From the cell containing the given text, extract its center point as (X, Y) coordinate. 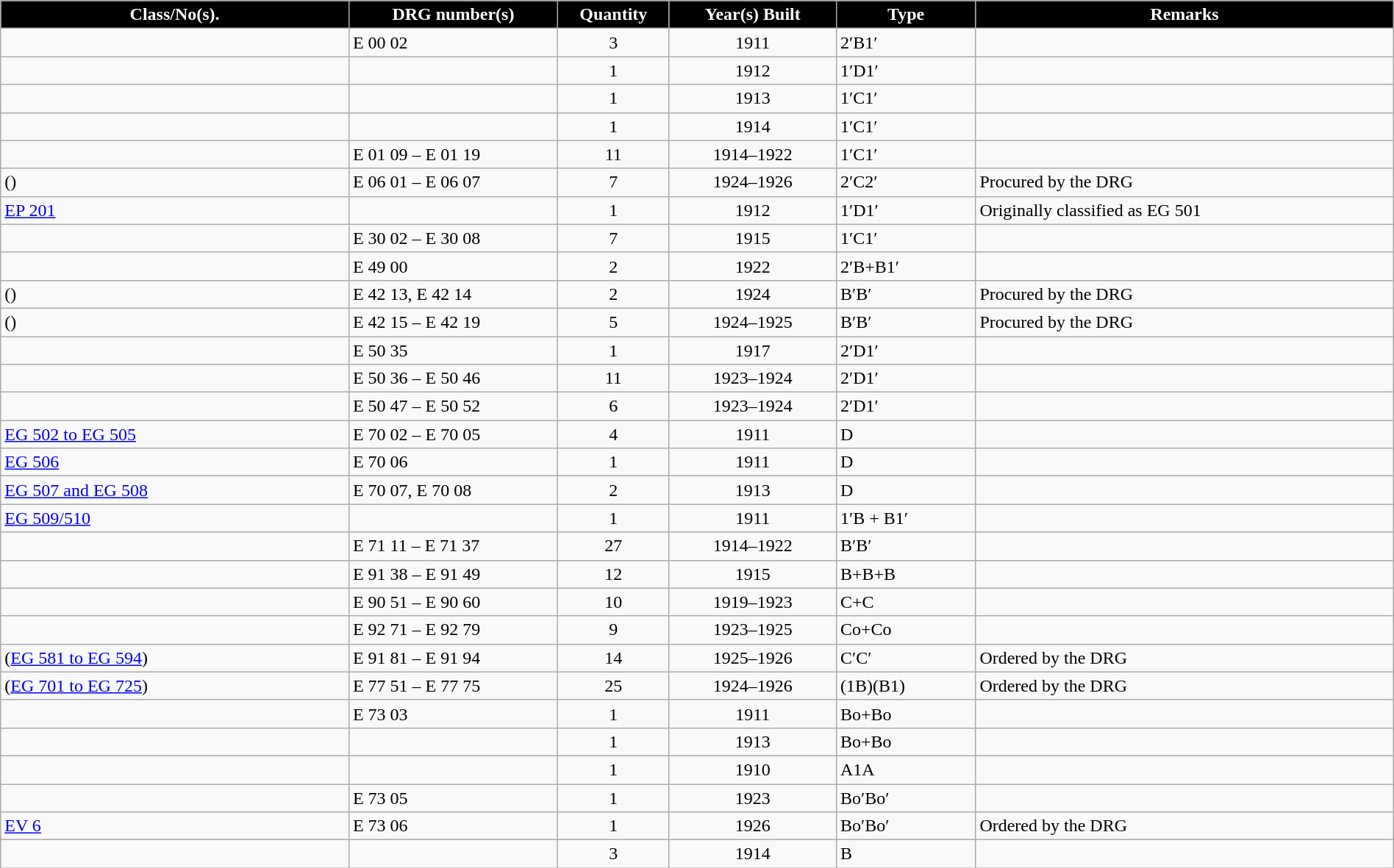
EV 6 (175, 826)
1′B + B1′ (906, 518)
E 77 51 – E 77 75 (453, 686)
1923–1925 (753, 630)
2′C2′ (906, 182)
1923 (753, 797)
14 (614, 658)
E 91 81 – E 91 94 (453, 658)
E 50 36 – E 50 46 (453, 379)
E 70 06 (453, 462)
(EG 581 to EG 594) (175, 658)
EP 201 (175, 210)
5 (614, 322)
1924 (753, 294)
10 (614, 602)
2′B+B1′ (906, 266)
E 50 47 – E 50 52 (453, 406)
1910 (753, 770)
Co+Co (906, 630)
E 42 13, E 42 14 (453, 294)
1924–1925 (753, 322)
E 00 02 (453, 43)
Class/No(s). (175, 15)
E 71 11 – E 71 37 (453, 546)
EG 502 to EG 505 (175, 434)
E 01 09 – E 01 19 (453, 154)
E 73 06 (453, 826)
Remarks (1184, 15)
1917 (753, 351)
25 (614, 686)
1925–1926 (753, 658)
9 (614, 630)
6 (614, 406)
E 42 15 – E 42 19 (453, 322)
27 (614, 546)
(EG 701 to EG 725) (175, 686)
E 30 02 – E 30 08 (453, 238)
EG 506 (175, 462)
E 49 00 (453, 266)
C′C′ (906, 658)
Type (906, 15)
E 06 01 – E 06 07 (453, 182)
Quantity (614, 15)
C+C (906, 602)
12 (614, 574)
E 50 35 (453, 351)
1919–1923 (753, 602)
E 90 51 – E 90 60 (453, 602)
E 70 02 – E 70 05 (453, 434)
B (906, 854)
Year(s) Built (753, 15)
2′B1′ (906, 43)
DRG number(s) (453, 15)
E 73 05 (453, 797)
EG 507 and EG 508 (175, 490)
E 70 07, E 70 08 (453, 490)
E 73 03 (453, 714)
EG 509/510 (175, 518)
1926 (753, 826)
A1A (906, 770)
(1B)(B1) (906, 686)
Originally classified as EG 501 (1184, 210)
B+B+B (906, 574)
4 (614, 434)
E 92 71 – E 92 79 (453, 630)
1922 (753, 266)
E 91 38 – E 91 49 (453, 574)
